Return the [X, Y] coordinate for the center point of the cell that contains the specified text.  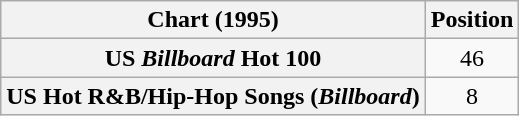
46 [472, 58]
US Hot R&B/Hip-Hop Songs (Billboard) [213, 96]
US Billboard Hot 100 [213, 58]
Position [472, 20]
Chart (1995) [213, 20]
8 [472, 96]
